Find where the given text appears and provide that cell's center as [X, Y] coordinate. 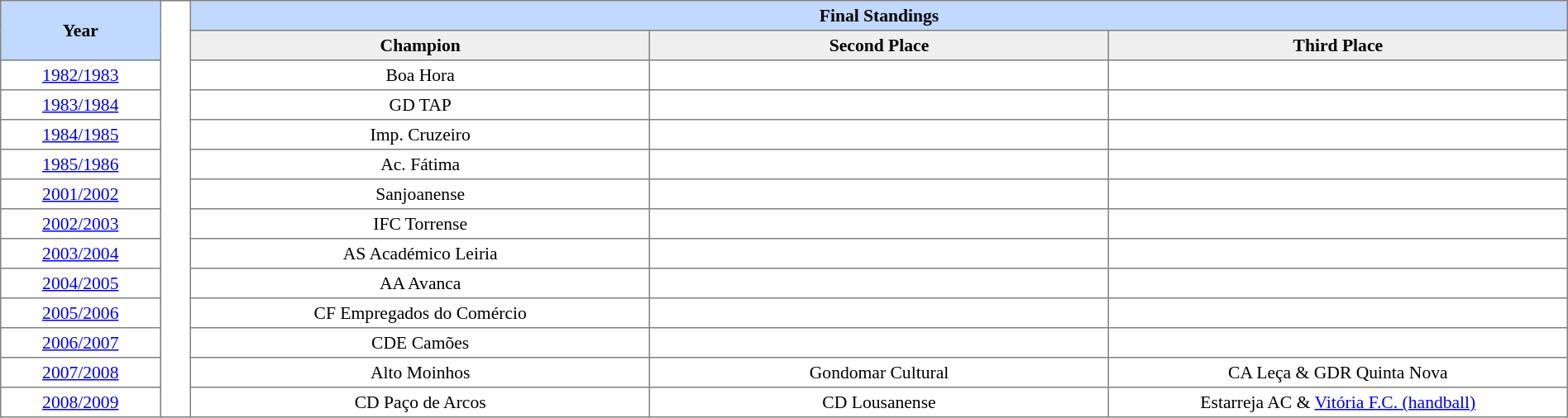
Ac. Fátima [420, 164]
2007/2008 [81, 373]
Final Standings [879, 16]
2002/2003 [81, 224]
Estarreja AC & Vitória F.C. (handball) [1338, 402]
IFC Torrense [420, 224]
2001/2002 [81, 194]
1983/1984 [81, 105]
CDE Camões [420, 343]
AA Avanca [420, 283]
Champion [420, 45]
GD TAP [420, 105]
CD Paço de Arcos [420, 402]
CF Empregados do Comércio [420, 313]
CD Lousanense [880, 402]
CA Leça & GDR Quinta Nova [1338, 373]
1985/1986 [81, 164]
2008/2009 [81, 402]
2006/2007 [81, 343]
Imp. Cruzeiro [420, 135]
1982/1983 [81, 75]
Third Place [1338, 45]
AS Académico Leiria [420, 254]
Alto Moinhos [420, 373]
2003/2004 [81, 254]
Boa Hora [420, 75]
Gondomar Cultural [880, 373]
Year [81, 31]
2005/2006 [81, 313]
Sanjoanense [420, 194]
Second Place [880, 45]
1984/1985 [81, 135]
2004/2005 [81, 283]
